Scan for the cell matching the given text and deliver its (x, y) coordinate at center. 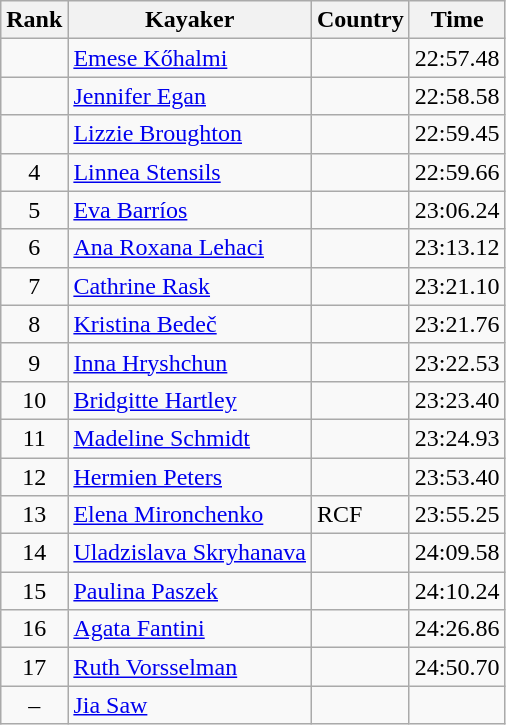
Kristina Bedeč (190, 324)
13 (34, 515)
22:59.66 (457, 172)
RCF (361, 515)
Inna Hryshchun (190, 362)
23:21.76 (457, 324)
23:21.10 (457, 286)
Jia Saw (190, 705)
Ruth Vorsselman (190, 667)
Emese Kőhalmi (190, 58)
24:10.24 (457, 591)
11 (34, 438)
23:22.53 (457, 362)
5 (34, 210)
Paulina Paszek (190, 591)
16 (34, 629)
Elena Mironchenko (190, 515)
23:13.12 (457, 248)
14 (34, 553)
12 (34, 477)
Agata Fantini (190, 629)
Cathrine Rask (190, 286)
22:58.58 (457, 96)
24:50.70 (457, 667)
– (34, 705)
Lizzie Broughton (190, 134)
23:23.40 (457, 400)
Bridgitte Hartley (190, 400)
Linnea Stensils (190, 172)
Rank (34, 20)
23:55.25 (457, 515)
Time (457, 20)
7 (34, 286)
23:06.24 (457, 210)
23:53.40 (457, 477)
4 (34, 172)
22:59.45 (457, 134)
Madeline Schmidt (190, 438)
6 (34, 248)
Uladzislava Skryhanava (190, 553)
Jennifer Egan (190, 96)
Eva Barríos (190, 210)
23:24.93 (457, 438)
Ana Roxana Lehaci (190, 248)
17 (34, 667)
24:26.86 (457, 629)
Hermien Peters (190, 477)
15 (34, 591)
22:57.48 (457, 58)
9 (34, 362)
24:09.58 (457, 553)
8 (34, 324)
Country (361, 20)
10 (34, 400)
Kayaker (190, 20)
